Determine the (X, Y) coordinate at the center of the cell enclosing the given text.  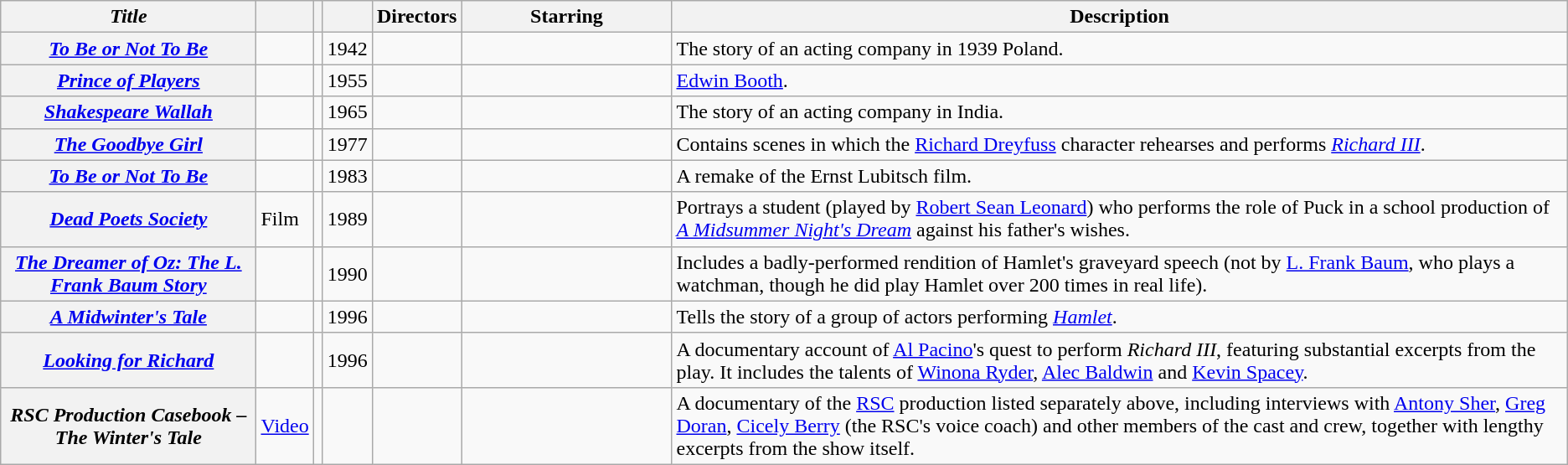
The story of an acting company in 1939 Poland. (1119, 49)
A remake of the Ernst Lubitsch film. (1119, 176)
1983 (347, 176)
Contains scenes in which the Richard Dreyfuss character rehearses and performs Richard III. (1119, 144)
1989 (347, 220)
Looking for Richard (129, 360)
Video (285, 426)
Directors (417, 17)
The Dreamer of Oz: The L. Frank Baum Story (129, 273)
Prince of Players (129, 80)
Edwin Booth. (1119, 80)
Description (1119, 17)
1990 (347, 273)
1977 (347, 144)
Starring (566, 17)
RSC Production Casebook – The Winter's Tale (129, 426)
1942 (347, 49)
1965 (347, 112)
Tells the story of a group of actors performing Hamlet. (1119, 317)
Title (129, 17)
Shakespeare Wallah (129, 112)
A Midwinter's Tale (129, 317)
Film (285, 220)
Dead Poets Society (129, 220)
The story of an acting company in India. (1119, 112)
1955 (347, 80)
The Goodbye Girl (129, 144)
